Determine the [x, y] coordinate at the center of the cell enclosing the given text.  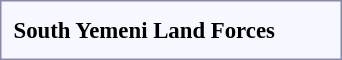
South Yemeni Land Forces [144, 30]
